From the cell containing the given text, extract its center point as [X, Y] coordinate. 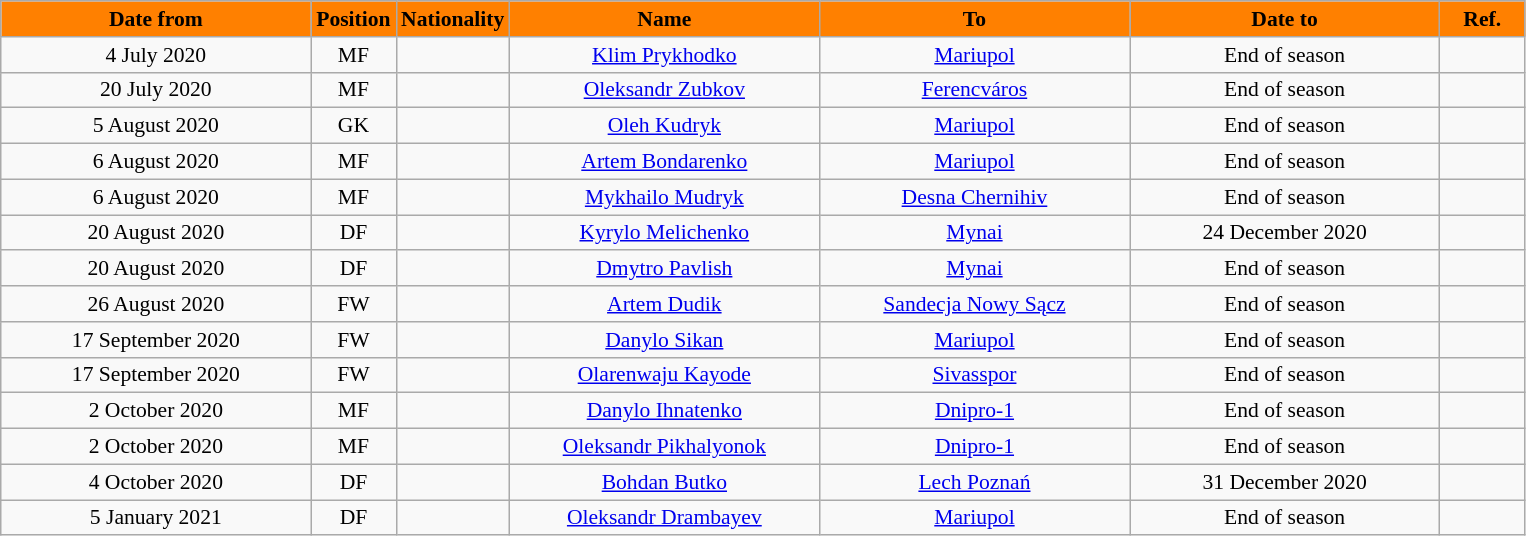
Oleksandr Pikhalyonok [664, 447]
Bohdan Butko [664, 482]
Position [354, 19]
Ferencváros [974, 90]
GK [354, 126]
5 January 2021 [156, 518]
Sivasspor [974, 375]
Artem Dudik [664, 304]
Dmytro Pavlish [664, 269]
Artem Bondarenko [664, 162]
Name [664, 19]
Danylo Ihnatenko [664, 411]
Oleksandr Drambayev [664, 518]
Date to [1285, 19]
Danylo Sikan [664, 340]
To [974, 19]
Oleksandr Zubkov [664, 90]
Sandecja Nowy Sącz [974, 304]
24 December 2020 [1285, 233]
Klim Prykhodko [664, 55]
Olarenwaju Kayode [664, 375]
Kyrylo Melichenko [664, 233]
Desna Chernihiv [974, 197]
Lech Poznań [974, 482]
Date from [156, 19]
4 October 2020 [156, 482]
Nationality [452, 19]
Oleh Kudryk [664, 126]
20 July 2020 [156, 90]
Ref. [1482, 19]
Mykhailo Mudryk [664, 197]
31 December 2020 [1285, 482]
5 August 2020 [156, 126]
26 August 2020 [156, 304]
4 July 2020 [156, 55]
